Scan for the cell matching the given text and deliver its [X, Y] coordinate at center. 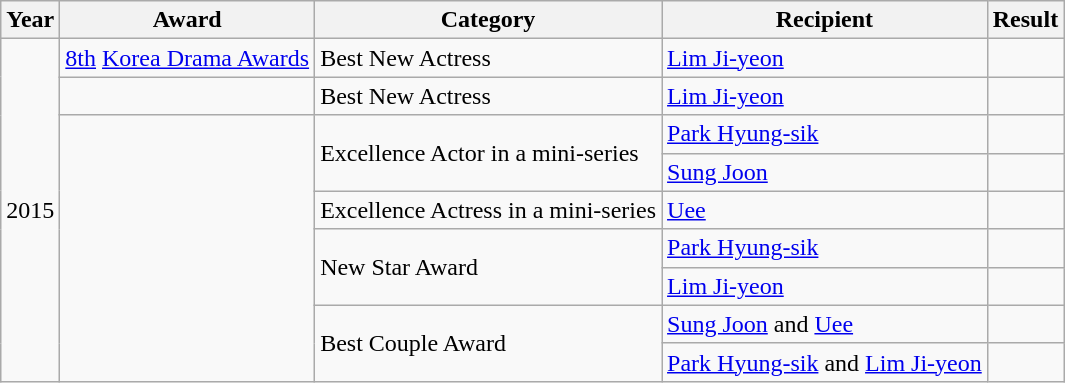
Result [1025, 20]
Sung Joon [825, 172]
New Star Award [488, 267]
8th Korea Drama Awards [188, 58]
Year [30, 20]
2015 [30, 210]
Category [488, 20]
Park Hyung-sik and Lim Ji-yeon [825, 362]
Best Couple Award [488, 343]
Recipient [825, 20]
Award [188, 20]
Excellence Actor in a mini-series [488, 153]
Sung Joon and Uee [825, 324]
Excellence Actress in a mini-series [488, 210]
Uee [825, 210]
